For the text-containing cell, return its midpoint in (x, y) coordinate format. 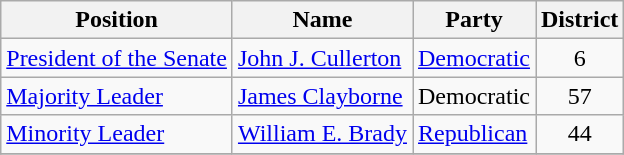
Majority Leader (117, 96)
Minority Leader (117, 134)
John J. Cullerton (322, 58)
6 (580, 58)
Party (474, 20)
44 (580, 134)
Position (117, 20)
Name (322, 20)
Republican (474, 134)
57 (580, 96)
William E. Brady (322, 134)
President of the Senate (117, 58)
District (580, 20)
James Clayborne (322, 96)
